Determine the [X, Y] coordinate at the center of the cell enclosing the given text.  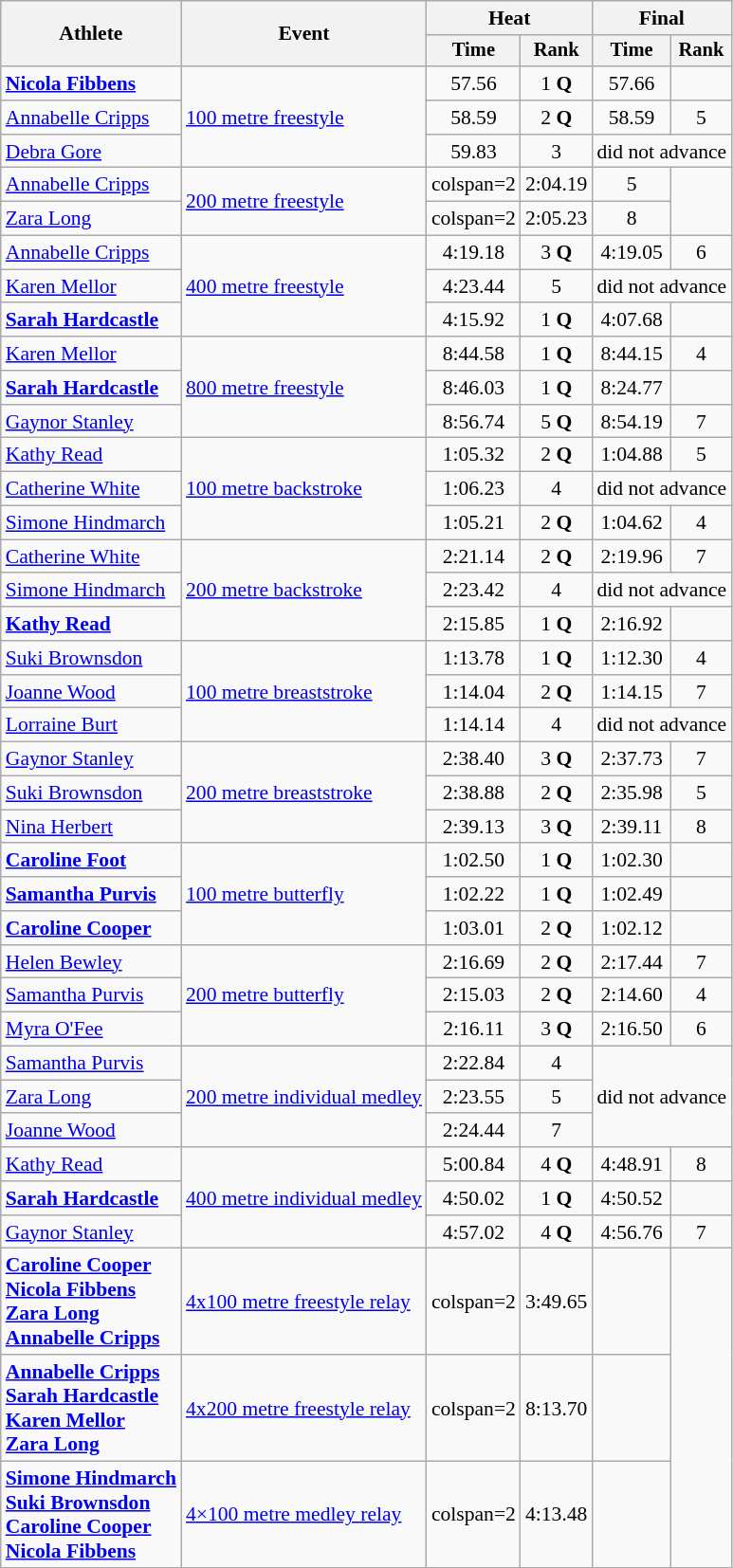
2:19.96 [632, 556]
2:38.88 [474, 793]
2:35.98 [632, 793]
2:38.40 [474, 759]
1:02.12 [632, 928]
Caroline Cooper [91, 928]
Annabelle CrippsSarah HardcastleKaren MellorZara Long [91, 1408]
2:23.55 [474, 1097]
2:14.60 [632, 995]
1:03.01 [474, 928]
57.66 [632, 83]
4:56.76 [632, 1232]
4x100 metre freestyle relay [303, 1302]
400 metre freestyle [303, 286]
2:39.11 [632, 827]
1:14.15 [632, 692]
Event [303, 34]
2:17.44 [632, 962]
200 metre backstroke [303, 590]
4:19.18 [474, 253]
1:02.22 [474, 894]
1:12.30 [632, 658]
2:16.92 [632, 624]
Athlete [91, 34]
2:16.50 [632, 1030]
100 metre backstroke [303, 489]
1:04.62 [632, 523]
Caroline CooperNicola FibbensZara LongAnnabelle Cripps [91, 1302]
8:56.74 [474, 422]
3:49.65 [556, 1302]
Debra Gore [91, 152]
4:15.92 [474, 320]
57.56 [474, 83]
59.83 [474, 152]
2:37.73 [632, 759]
4:19.05 [632, 253]
2:16.11 [474, 1030]
200 metre individual medley [303, 1098]
2:21.14 [474, 556]
2:22.84 [474, 1064]
4:23.44 [474, 286]
1:02.49 [632, 894]
2:39.13 [474, 827]
Myra O'Fee [91, 1030]
5 Q [556, 422]
Nicola Fibbens [91, 83]
4:07.68 [632, 320]
2:24.44 [474, 1131]
8:46.03 [474, 388]
1:06.23 [474, 489]
8:54.19 [632, 422]
Helen Bewley [91, 962]
100 metre butterfly [303, 895]
4:57.02 [474, 1232]
8:24.77 [632, 388]
2:16.69 [474, 962]
100 metre breaststroke [303, 692]
8:44.15 [632, 354]
Lorraine Burt [91, 725]
1:14.14 [474, 725]
Heat [510, 18]
1:02.30 [632, 861]
2:04.19 [556, 185]
1:13.78 [474, 658]
4:50.02 [474, 1198]
200 metre butterfly [303, 995]
2:05.23 [556, 219]
Simone HindmarchSuki BrownsdonCaroline CooperNicola Fibbens [91, 1515]
800 metre freestyle [303, 387]
1:14.04 [474, 692]
4:13.48 [556, 1515]
4:50.52 [632, 1198]
2:23.42 [474, 591]
Final [662, 18]
100 metre freestyle [303, 118]
2:15.03 [474, 995]
Caroline Foot [91, 861]
4:48.91 [632, 1164]
3 [556, 152]
4x200 metre freestyle relay [303, 1408]
2:15.85 [474, 624]
200 metre freestyle [303, 201]
5:00.84 [474, 1164]
200 metre breaststroke [303, 793]
1:04.88 [632, 455]
400 metre individual medley [303, 1198]
1:05.21 [474, 523]
Nina Herbert [91, 827]
8:13.70 [556, 1408]
4×100 metre medley relay [303, 1515]
1:05.32 [474, 455]
8:44.58 [474, 354]
1:02.50 [474, 861]
